Scan for the cell matching the given text and deliver its (x, y) coordinate at center. 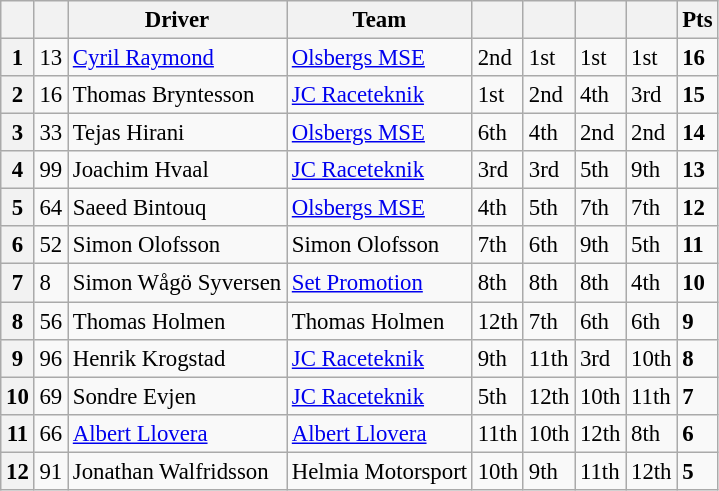
3 (18, 133)
69 (50, 396)
Joachim Hvaal (178, 170)
15 (698, 95)
Pts (698, 20)
Jonathan Walfridsson (178, 471)
Thomas Bryntesson (178, 95)
96 (50, 358)
Sondre Evjen (178, 396)
4 (18, 170)
66 (50, 433)
91 (50, 471)
52 (50, 245)
2 (18, 95)
Helmia Motorsport (379, 471)
Team (379, 20)
99 (50, 170)
64 (50, 208)
Saeed Bintouq (178, 208)
Simon Wågö Syversen (178, 283)
33 (50, 133)
Set Promotion (379, 283)
Tejas Hirani (178, 133)
Henrik Krogstad (178, 358)
Cyril Raymond (178, 58)
1 (18, 58)
Driver (178, 20)
56 (50, 321)
14 (698, 133)
